Determine the [x, y] coordinate at the center of the cell enclosing the given text.  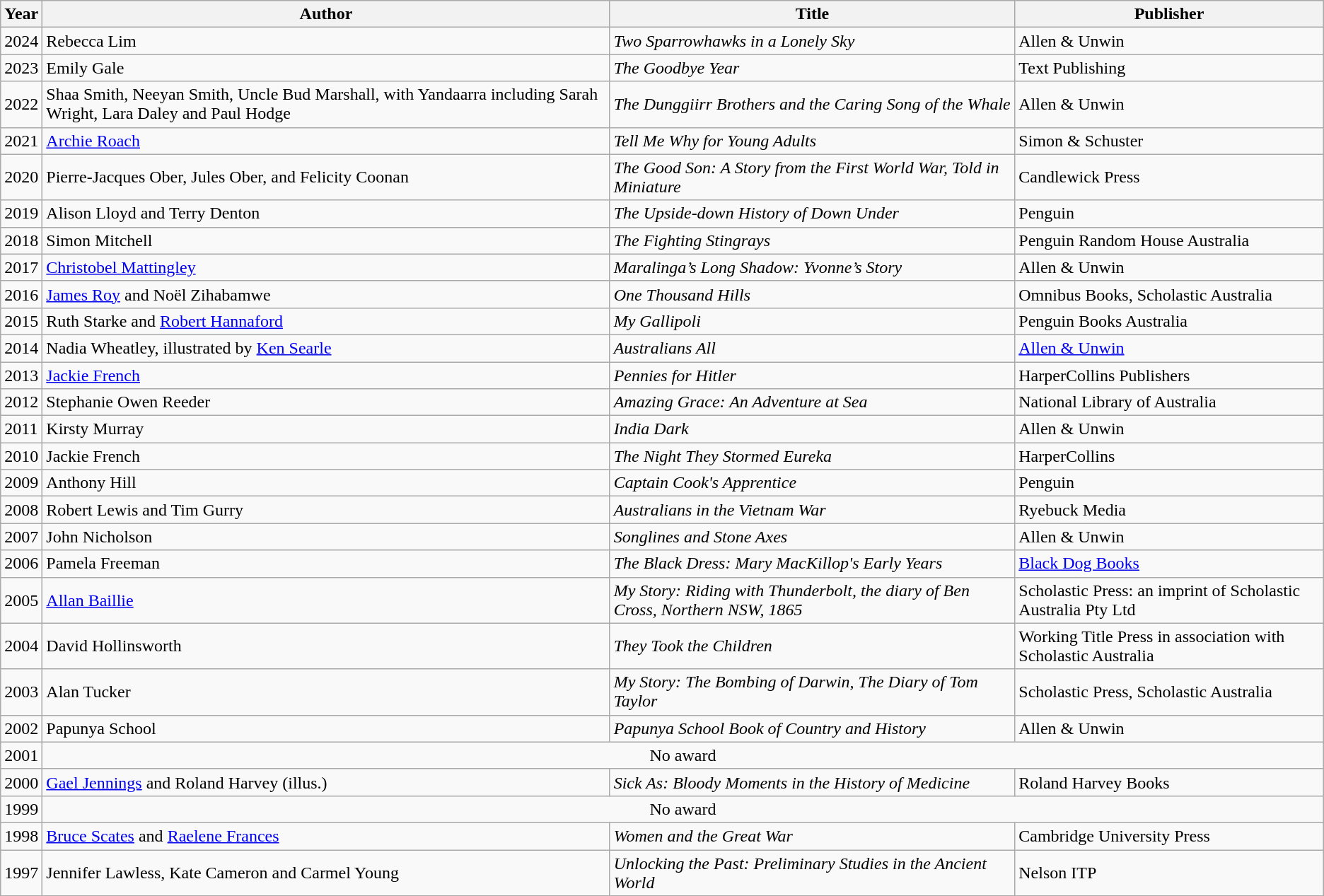
2002 [21, 728]
India Dark [812, 429]
2001 [21, 755]
Text Publishing [1169, 68]
Candlewick Press [1169, 177]
Unlocking the Past: Preliminary Studies in the Ancient World [812, 873]
Gael Jennings and Roland Harvey (illus.) [326, 782]
Roland Harvey Books [1169, 782]
2020 [21, 177]
My Gallipoli [812, 321]
Amazing Grace: An Adventure at Sea [812, 402]
2023 [21, 68]
2013 [21, 376]
Penguin Random House Australia [1169, 240]
2012 [21, 402]
Papunya School Book of Country and History [812, 728]
Tell Me Why for Young Adults [812, 141]
Rebecca Lim [326, 41]
Ruth Starke and Robert Hannaford [326, 321]
They Took the Children [812, 646]
David Hollinsworth [326, 646]
Bruce Scates and Raelene Frances [326, 836]
Australians All [812, 348]
Simon Mitchell [326, 240]
1998 [21, 836]
Penguin Books Australia [1169, 321]
Archie Roach [326, 141]
Author [326, 14]
Jennifer Lawless, Kate Cameron and Carmel Young [326, 873]
The Dunggiirr Brothers and the Caring Song of the Whale [812, 105]
HarperCollins [1169, 456]
Australians in the Vietnam War [812, 510]
Nelson ITP [1169, 873]
Working Title Press in association with Scholastic Australia [1169, 646]
Songlines and Stone Axes [812, 537]
The Night They Stormed Eureka [812, 456]
2018 [21, 240]
Alan Tucker [326, 692]
2005 [21, 600]
Allan Baillie [326, 600]
1999 [21, 809]
The Black Dress: Mary MacKillop's Early Years [812, 564]
John Nicholson [326, 537]
Two Sparrowhawks in a Lonely Sky [812, 41]
Pamela Freeman [326, 564]
The Good Son: A Story from the First World War, Told in Miniature [812, 177]
The Fighting Stingrays [812, 240]
Sick As: Bloody Moments in the History of Medicine [812, 782]
2000 [21, 782]
Kirsty Murray [326, 429]
The Goodbye Year [812, 68]
National Library of Australia [1169, 402]
Ryebuck Media [1169, 510]
Year [21, 14]
2011 [21, 429]
Simon & Schuster [1169, 141]
2008 [21, 510]
Cambridge University Press [1169, 836]
One Thousand Hills [812, 294]
2015 [21, 321]
Pierre-Jacques Ober, Jules Ober, and Felicity Coonan [326, 177]
Nadia Wheatley, illustrated by Ken Searle [326, 348]
2022 [21, 105]
2019 [21, 214]
1997 [21, 873]
Scholastic Press, Scholastic Australia [1169, 692]
Alison Lloyd and Terry Denton [326, 214]
2014 [21, 348]
Robert Lewis and Tim Gurry [326, 510]
Shaa Smith, Neeyan Smith, Uncle Bud Marshall, with Yandaarra including Sarah Wright, Lara Daley and Paul Hodge [326, 105]
2007 [21, 537]
Publisher [1169, 14]
Scholastic Press: an imprint of Scholastic Australia Pty Ltd [1169, 600]
Black Dog Books [1169, 564]
Stephanie Owen Reeder [326, 402]
Pennies for Hitler [812, 376]
Christobel Mattingley [326, 267]
2009 [21, 483]
2010 [21, 456]
2017 [21, 267]
2006 [21, 564]
Anthony Hill [326, 483]
2024 [21, 41]
HarperCollins Publishers [1169, 376]
James Roy and Noël Zihabamwe [326, 294]
Captain Cook's Apprentice [812, 483]
2021 [21, 141]
Women and the Great War [812, 836]
The Upside-down History of Down Under [812, 214]
Title [812, 14]
Omnibus Books, Scholastic Australia [1169, 294]
My Story: Riding with Thunderbolt, the diary of Ben Cross, Northern NSW, 1865 [812, 600]
Emily Gale [326, 68]
Papunya School [326, 728]
2004 [21, 646]
Maralinga’s Long Shadow: Yvonne’s Story [812, 267]
2016 [21, 294]
2003 [21, 692]
My Story: The Bombing of Darwin, The Diary of Tom Taylor [812, 692]
